Locate the cell with the specified text and output its (x, y) center coordinate. 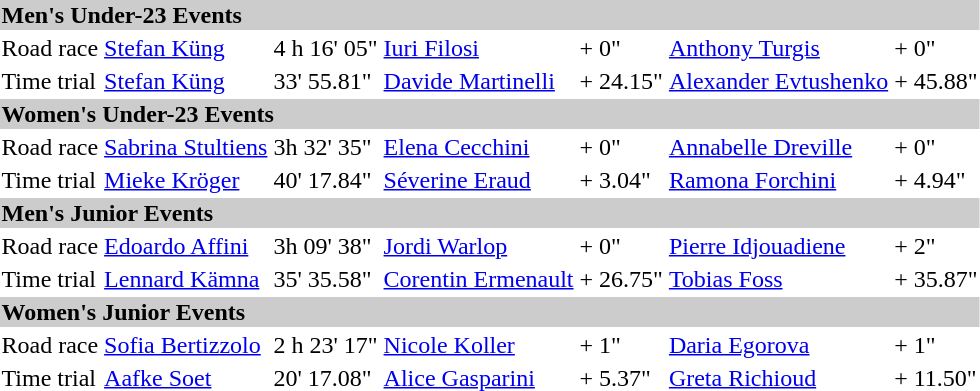
40' 17.84" (326, 180)
+ 26.75" (621, 279)
Alexander Evtushenko (778, 81)
Daria Egorova (778, 345)
Elena Cecchini (478, 147)
Lennard Kämna (186, 279)
3h 09' 38" (326, 246)
Sabrina Stultiens (186, 147)
3h 32' 35" (326, 147)
+ 4.94" (936, 180)
Pierre Idjouadiene (778, 246)
Men's Under-23 Events (490, 15)
Annabelle Dreville (778, 147)
+ 2" (936, 246)
Ramona Forchini (778, 180)
Séverine Eraud (478, 180)
Sofia Bertizzolo (186, 345)
Jordi Warlop (478, 246)
+ 3.04" (621, 180)
Iuri Filosi (478, 48)
33' 55.81" (326, 81)
Edoardo Affini (186, 246)
Mieke Kröger (186, 180)
+ 24.15" (621, 81)
Davide Martinelli (478, 81)
Tobias Foss (778, 279)
4 h 16' 05" (326, 48)
Men's Junior Events (490, 213)
Women's Under-23 Events (490, 114)
Women's Junior Events (490, 312)
Nicole Koller (478, 345)
35' 35.58" (326, 279)
+ 45.88" (936, 81)
Corentin Ermenault (478, 279)
2 h 23' 17" (326, 345)
+ 35.87" (936, 279)
Anthony Turgis (778, 48)
